Return the (x, y) coordinate for the center point of the cell that contains the specified text.  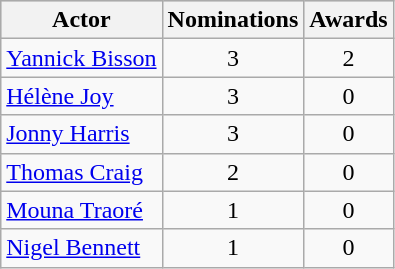
Actor (82, 20)
Thomas Craig (82, 172)
Hélène Joy (82, 96)
Jonny Harris (82, 134)
Nigel Bennett (82, 248)
Mouna Traoré (82, 210)
Awards (348, 20)
Yannick Bisson (82, 58)
Nominations (233, 20)
